Scan for the cell matching the given text and deliver its [x, y] coordinate at center. 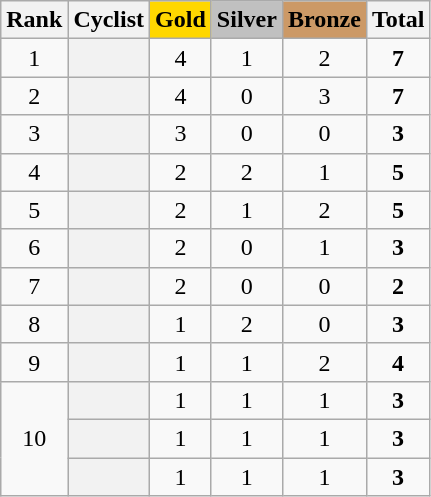
10 [34, 438]
Bronze [324, 20]
9 [34, 362]
Cyclist [109, 20]
8 [34, 324]
Gold [181, 20]
Silver [246, 20]
Rank [34, 20]
Total [398, 20]
6 [34, 248]
